Pinpoint the cell where the given text exists, returning its (x, y) midpoint coordinate. 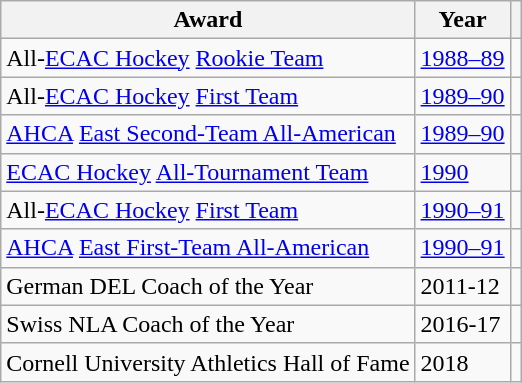
All-ECAC Hockey Rookie Team (208, 58)
Award (208, 20)
Swiss NLA Coach of the Year (208, 324)
Year (462, 20)
German DEL Coach of the Year (208, 286)
AHCA East Second-Team All-American (208, 134)
Cornell University Athletics Hall of Fame (208, 362)
AHCA East First-Team All-American (208, 248)
1988–89 (462, 58)
2016-17 (462, 324)
ECAC Hockey All-Tournament Team (208, 172)
2018 (462, 362)
1990 (462, 172)
2011-12 (462, 286)
